Capture the cell that displays the provided text and extract its (X, Y) central coordinate. 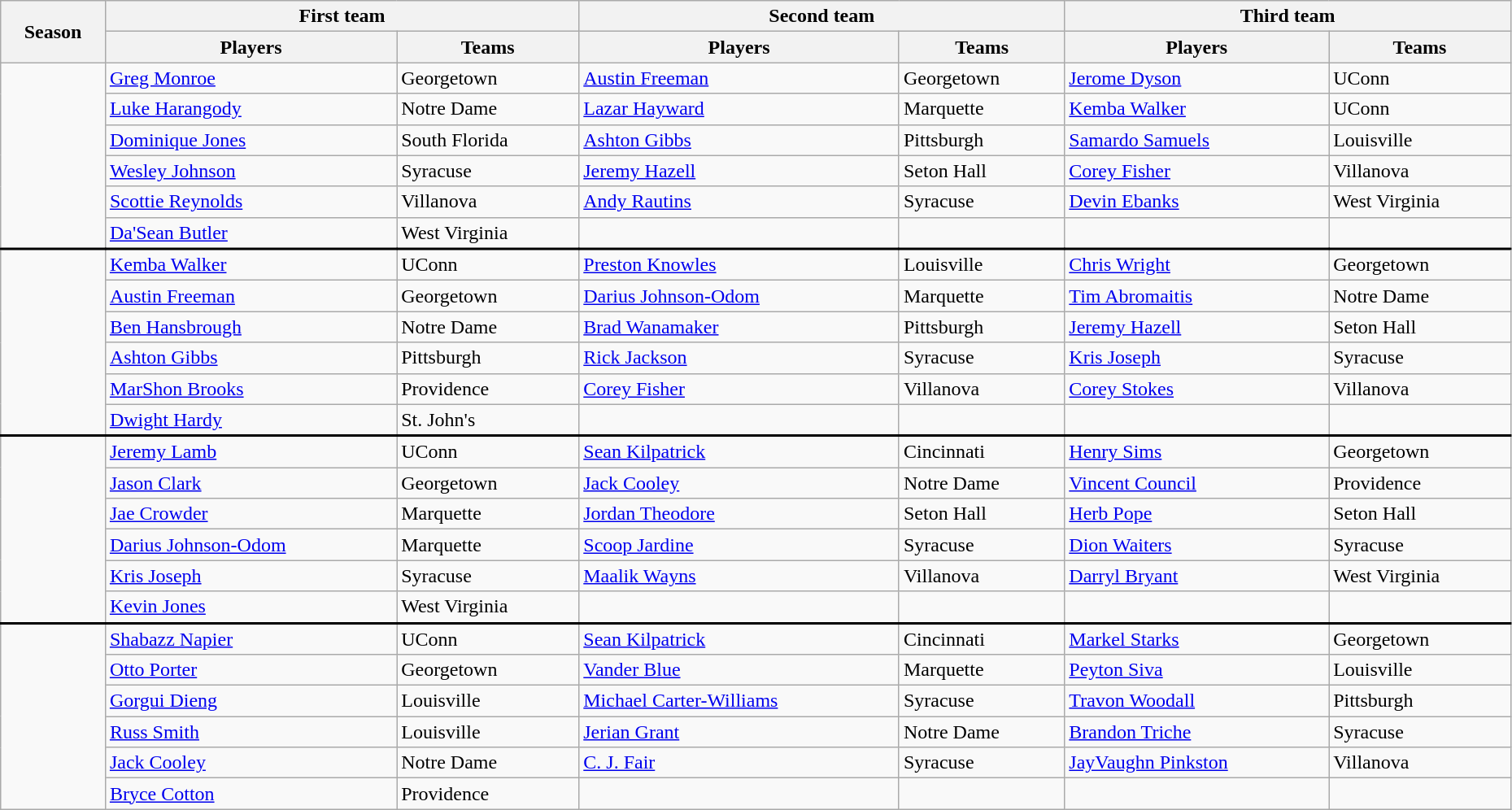
First team (342, 16)
Vincent Council (1197, 483)
Wesley Johnson (251, 171)
Devin Ebanks (1197, 202)
Brandon Triche (1197, 732)
Andy Rautins (739, 202)
Jerome Dyson (1197, 78)
Jason Clark (251, 483)
Tim Abromaitis (1197, 296)
Ben Hansbrough (251, 327)
Jerian Grant (739, 732)
Lazar Hayward (739, 109)
Jordan Theodore (739, 514)
St. John's (488, 420)
Peyton Siva (1197, 670)
Kevin Jones (251, 607)
Maalik Wayns (739, 576)
Jeremy Lamb (251, 452)
Rick Jackson (739, 358)
Preston Knowles (739, 265)
Dwight Hardy (251, 420)
MarShon Brooks (251, 389)
C. J. Fair (739, 763)
Third team (1288, 16)
Greg Monroe (251, 78)
Henry Sims (1197, 452)
Season (54, 32)
Markel Starks (1197, 639)
Scottie Reynolds (251, 202)
Shabazz Napier (251, 639)
JayVaughn Pinkston (1197, 763)
Jae Crowder (251, 514)
Da'Sean Butler (251, 233)
Samardo Samuels (1197, 140)
Michael Carter-Williams (739, 701)
Travon Woodall (1197, 701)
Corey Stokes (1197, 389)
South Florida (488, 140)
Second team (821, 16)
Dominique Jones (251, 140)
Luke Harangody (251, 109)
Gorgui Dieng (251, 701)
Bryce Cotton (251, 794)
Otto Porter (251, 670)
Darryl Bryant (1197, 576)
Russ Smith (251, 732)
Brad Wanamaker (739, 327)
Chris Wright (1197, 265)
Scoop Jardine (739, 545)
Vander Blue (739, 670)
Herb Pope (1197, 514)
Dion Waiters (1197, 545)
